From the cell containing the given text, extract its center point as (X, Y) coordinate. 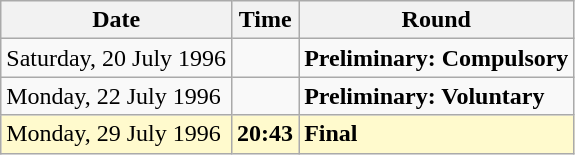
Monday, 22 July 1996 (116, 96)
Saturday, 20 July 1996 (116, 58)
Final (436, 134)
Preliminary: Compulsory (436, 58)
Date (116, 20)
20:43 (266, 134)
Preliminary: Voluntary (436, 96)
Round (436, 20)
Monday, 29 July 1996 (116, 134)
Time (266, 20)
